Locate the cell with the specified text and output its (x, y) center coordinate. 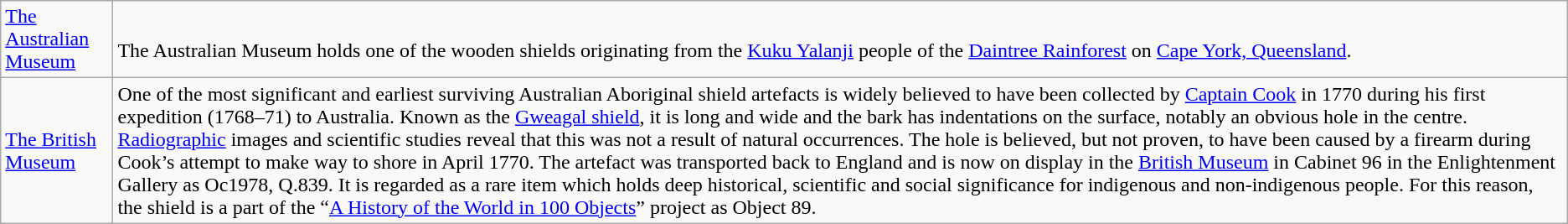
The Australian Museum (57, 39)
The British Museum (57, 151)
The Australian Museum holds one of the wooden shields originating from the Kuku Yalanji people of the Daintree Rainforest on Cape York, Queensland. (840, 39)
